Return the (X, Y) coordinate for the center point of the cell that contains the specified text.  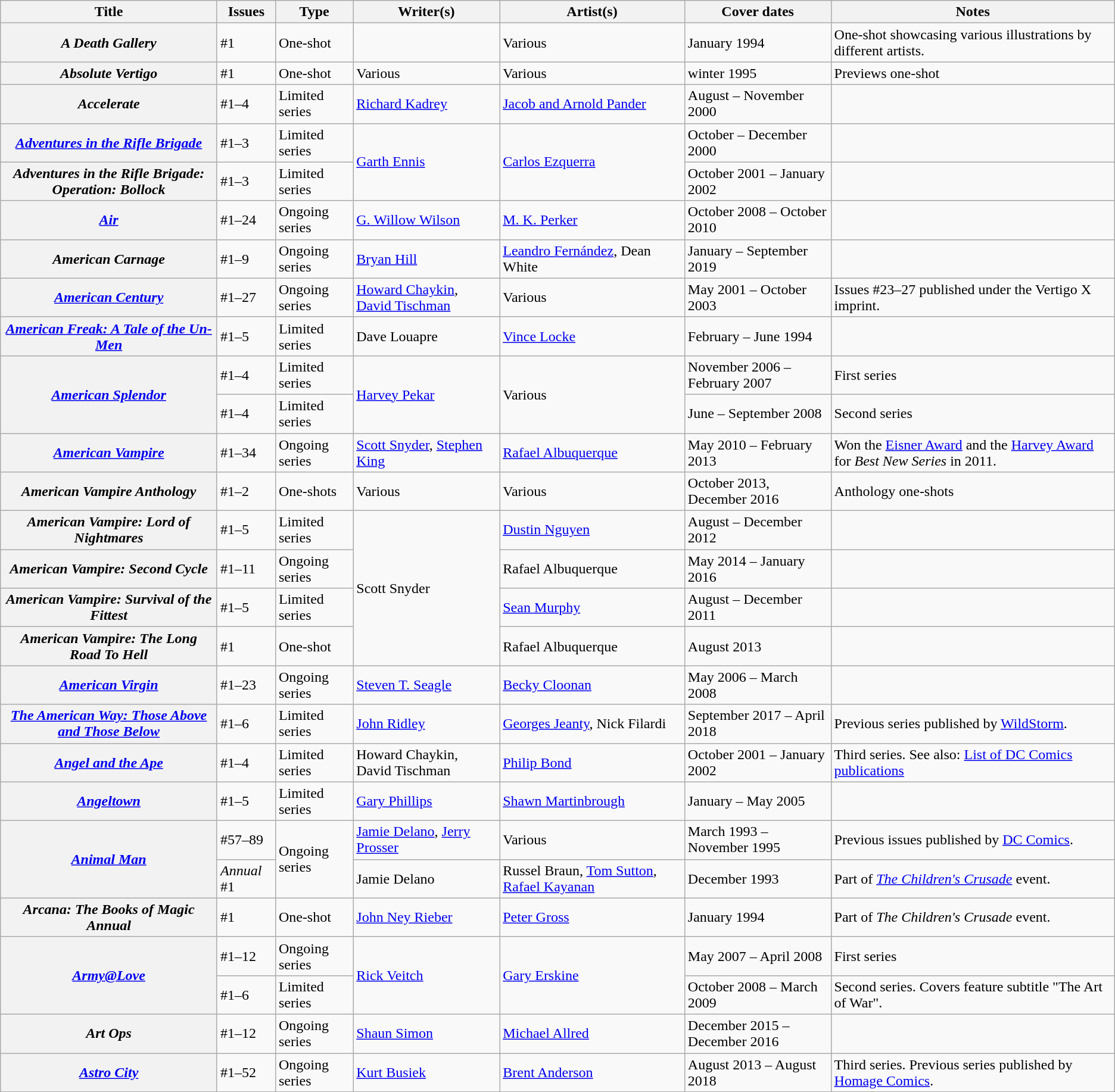
June – September 2008 (758, 413)
#1–34 (246, 453)
May 2014 – January 2016 (758, 569)
Scott Snyder, Stephen King (426, 453)
John Ney Rieber (426, 917)
January – May 2005 (758, 801)
Adventures in the Rifle Brigade: Operation: Bollock (109, 181)
December 2015 – December 2016 (758, 1034)
American Vampire: Lord of Nightmares (109, 530)
American Vampire: The Long Road To Hell (109, 647)
May 2010 – February 2013 (758, 453)
Angel and the Ape (109, 762)
Issues (246, 12)
January – September 2019 (758, 258)
Type (314, 12)
Second series. Covers feature subtitle "The Art of War". (973, 994)
Third series. See also: List of DC Comics publications (973, 762)
#1–2 (246, 492)
October 2008 – March 2009 (758, 994)
Vince Locke (592, 336)
August – December 2011 (758, 607)
October 2013, December 2016 (758, 492)
Third series. Previous series published by Homage Comics. (973, 1072)
Michael Allred (592, 1034)
August 2013 (758, 647)
Astro City (109, 1072)
Issues #23–27 published under the Vertigo X imprint. (973, 298)
Gary Erskine (592, 975)
One-shot showcasing various illustrations by different artists. (973, 43)
May 2006 – March 2008 (758, 685)
Accelerate (109, 104)
Russel Braun, Tom Sutton, Rafael Kayanan (592, 879)
Absolute Vertigo (109, 73)
Air (109, 220)
Leandro Fernández, Dean White (592, 258)
Harvey Pekar (426, 394)
Second series (973, 413)
#1–24 (246, 220)
#1–11 (246, 569)
The American Way: Those Above and Those Below (109, 724)
October 2008 – October 2010 (758, 220)
Previous issues published by DC Comics. (973, 840)
G. Willow Wilson (426, 220)
Shaun Simon (426, 1034)
#1–9 (246, 258)
Annual #1 (246, 879)
December 1993 (758, 879)
M. K. Perker (592, 220)
Rick Veitch (426, 975)
Philip Bond (592, 762)
Dave Louapre (426, 336)
May 2001 – October 2003 (758, 298)
August – December 2012 (758, 530)
#57–89 (246, 840)
Artist(s) (592, 12)
American Vampire: Survival of the Fittest (109, 607)
American Century (109, 298)
October – December 2000 (758, 143)
American Freak: A Tale of the Un-Men (109, 336)
Bryan Hill (426, 258)
Notes (973, 12)
Becky Cloonan (592, 685)
Scott Snyder (426, 588)
Gary Phillips (426, 801)
Dustin Nguyen (592, 530)
Carlos Ezquerra (592, 162)
John Ridley (426, 724)
Peter Gross (592, 917)
#1–52 (246, 1072)
winter 1995 (758, 73)
August 2013 – August 2018 (758, 1072)
March 1993 – November 1995 (758, 840)
Jacob and Arnold Pander (592, 104)
Writer(s) (426, 12)
November 2006 – February 2007 (758, 375)
Kurt Busiek (426, 1072)
September 2017 – April 2018 (758, 724)
Angeltown (109, 801)
Sean Murphy (592, 607)
Arcana: The Books of Magic Annual (109, 917)
Previews one-shot (973, 73)
#1–27 (246, 298)
Richard Kadrey (426, 104)
Army@Love (109, 975)
#1–23 (246, 685)
May 2007 – April 2008 (758, 956)
August – November 2000 (758, 104)
American Carnage (109, 258)
Title (109, 12)
American Vampire (109, 453)
Brent Anderson (592, 1072)
Cover dates (758, 12)
Georges Jeanty, Nick Filardi (592, 724)
One-shots (314, 492)
Previous series published by WildStorm. (973, 724)
Anthology one-shots (973, 492)
Animal Man (109, 859)
Garth Ennis (426, 162)
February – June 1994 (758, 336)
Art Ops (109, 1034)
American Splendor (109, 394)
Steven T. Seagle (426, 685)
American Vampire Anthology (109, 492)
American Vampire: Second Cycle (109, 569)
Won the Eisner Award and the Harvey Award for Best New Series in 2011. (973, 453)
A Death Gallery (109, 43)
Adventures in the Rifle Brigade (109, 143)
Jamie Delano (426, 879)
American Virgin (109, 685)
Shawn Martinbrough (592, 801)
Jamie Delano, Jerry Prosser (426, 840)
